Search for the cell housing the specified text and yield its [X, Y] center coordinate. 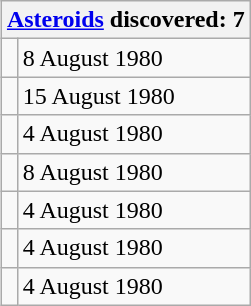
Asteroids discovered: 7 [126, 20]
15 August 1980 [134, 96]
